Provide the [x, y] coordinate of the cell's center where the given text is located.  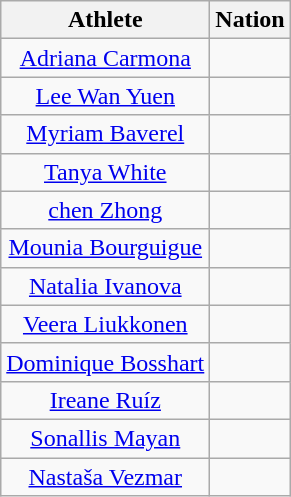
Dominique Bosshart [106, 362]
Lee Wan Yuen [106, 96]
Sonallis Mayan [106, 438]
Mounia Bourguigue [106, 248]
Natalia Ivanova [106, 286]
Adriana Carmona [106, 58]
Tanya White [106, 172]
Nation [250, 20]
Veera Liukkonen [106, 324]
Nastaša Vezmar [106, 477]
Myriam Baverel [106, 134]
chen Zhong [106, 210]
Ireane Ruíz [106, 400]
Athlete [106, 20]
